Pinpoint the cell where the given text exists, returning its [X, Y] midpoint coordinate. 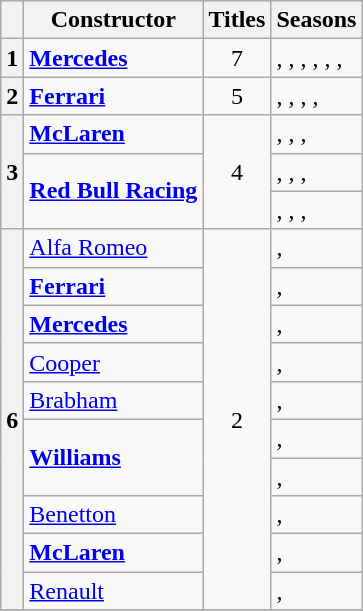
4 [237, 172]
, , , , [316, 96]
6 [12, 420]
Red Bull Racing [114, 191]
Alfa Romeo [114, 248]
Seasons [316, 20]
Benetton [114, 515]
Constructor [114, 20]
Titles [237, 20]
1 [12, 58]
Brabham [114, 400]
Renault [114, 591]
Cooper [114, 362]
Williams [114, 457]
7 [237, 58]
5 [237, 96]
, , , , , , [316, 58]
3 [12, 172]
